Return (x, y) of the center of cell containing provided text 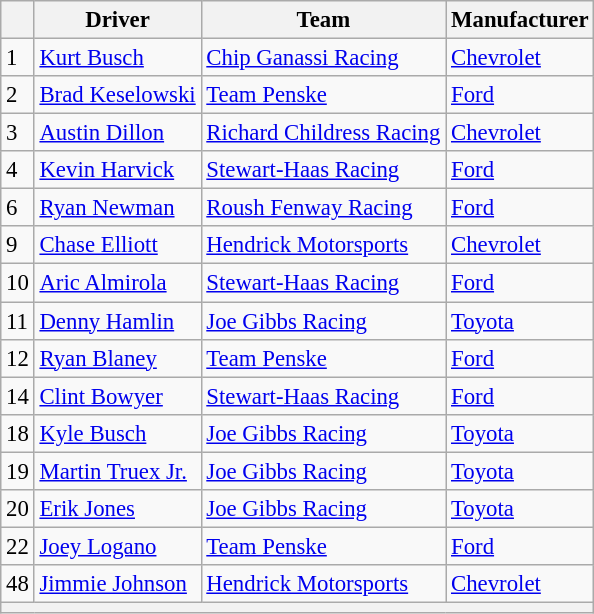
Kevin Harvick (118, 170)
11 (18, 321)
4 (18, 170)
6 (18, 208)
Driver (118, 20)
48 (18, 584)
2 (18, 95)
14 (18, 396)
20 (18, 509)
Kurt Busch (118, 58)
Richard Childress Racing (324, 133)
1 (18, 58)
19 (18, 471)
Kyle Busch (118, 433)
12 (18, 358)
Ryan Blaney (118, 358)
18 (18, 433)
Ryan Newman (118, 208)
Manufacturer (520, 20)
9 (18, 245)
Martin Truex Jr. (118, 471)
Brad Keselowski (118, 95)
Erik Jones (118, 509)
Chip Ganassi Racing (324, 58)
Austin Dillon (118, 133)
Roush Fenway Racing (324, 208)
Denny Hamlin (118, 321)
3 (18, 133)
Team (324, 20)
Joey Logano (118, 546)
Clint Bowyer (118, 396)
10 (18, 283)
Aric Almirola (118, 283)
Jimmie Johnson (118, 584)
Chase Elliott (118, 245)
22 (18, 546)
